Capture the cell that displays the provided text and extract its [X, Y] central coordinate. 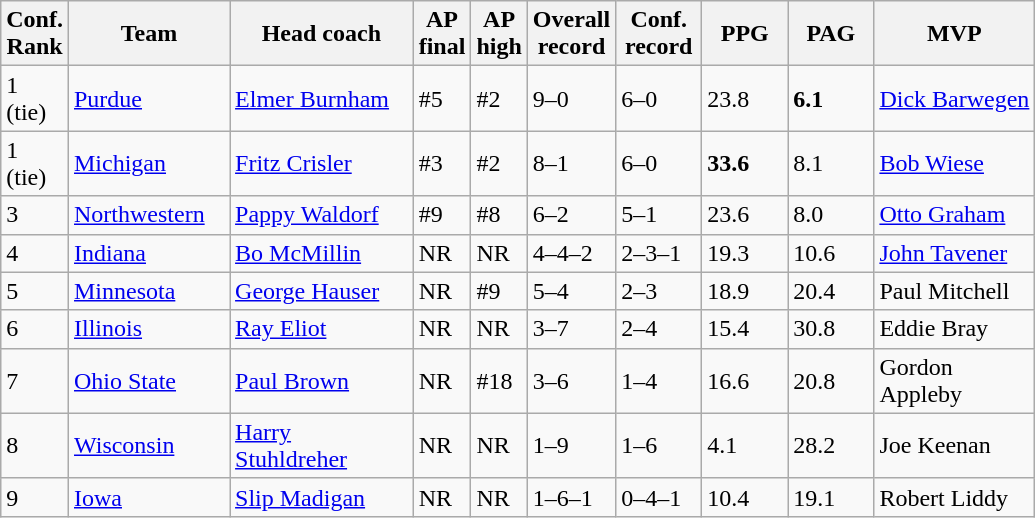
3 [35, 215]
#3 [442, 164]
30.8 [831, 329]
Overall record [571, 34]
Ohio State [148, 380]
1–4 [659, 380]
19.3 [745, 253]
5 [35, 291]
7 [35, 380]
33.6 [745, 164]
Gordon Appleby [954, 380]
Paul Brown [322, 380]
16.6 [745, 380]
2–3–1 [659, 253]
Bob Wiese [954, 164]
2–4 [659, 329]
Fritz Crisler [322, 164]
Paul Mitchell [954, 291]
9–0 [571, 98]
#8 [499, 215]
6–2 [571, 215]
MVP [954, 34]
15.4 [745, 329]
Iowa [148, 497]
4 [35, 253]
3–6 [571, 380]
Robert Liddy [954, 497]
Bo McMillin [322, 253]
Pappy Waldorf [322, 215]
28.2 [831, 446]
Slip Madigan [322, 497]
Ray Eliot [322, 329]
Otto Graham [954, 215]
Conf. record [659, 34]
23.8 [745, 98]
Conf. Rank [35, 34]
10.6 [831, 253]
Northwestern [148, 215]
Eddie Bray [954, 329]
8.1 [831, 164]
10.4 [745, 497]
#5 [442, 98]
#18 [499, 380]
8 [35, 446]
4.1 [745, 446]
AP high [499, 34]
Michigan [148, 164]
Minnesota [148, 291]
1–6–1 [571, 497]
4–4–2 [571, 253]
23.6 [745, 215]
John Tavener [954, 253]
0–4–1 [659, 497]
2–3 [659, 291]
1–6 [659, 446]
6.1 [831, 98]
8.0 [831, 215]
PPG [745, 34]
Head coach [322, 34]
Joe Keenan [954, 446]
Indiana [148, 253]
18.9 [745, 291]
Harry Stuhldreher [322, 446]
20.4 [831, 291]
Wisconsin [148, 446]
Dick Barwegen [954, 98]
6 [35, 329]
1–9 [571, 446]
Illinois [148, 329]
AP final [442, 34]
5–1 [659, 215]
Purdue [148, 98]
9 [35, 497]
PAG [831, 34]
3–7 [571, 329]
Elmer Burnham [322, 98]
Team [148, 34]
19.1 [831, 497]
8–1 [571, 164]
5–4 [571, 291]
George Hauser [322, 291]
20.8 [831, 380]
